Identify which cell holds the provided text, then report its (x, y) central coordinate. 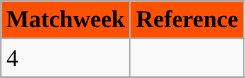
Reference (186, 20)
4 (66, 58)
Matchweek (66, 20)
